Extract the (X, Y) coordinate from the center of the cell holding the provided text.  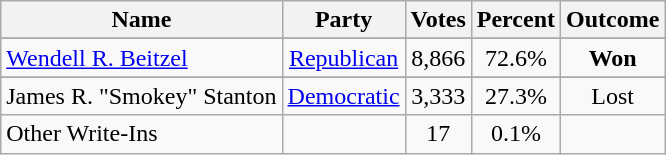
Party (344, 20)
Percent (516, 20)
Votes (438, 20)
Democratic (344, 96)
Won (613, 58)
72.6% (516, 58)
Outcome (613, 20)
0.1% (516, 134)
James R. "Smokey" Stanton (142, 96)
17 (438, 134)
Lost (613, 96)
27.3% (516, 96)
Other Write-Ins (142, 134)
Republican (344, 58)
3,333 (438, 96)
8,866 (438, 58)
Name (142, 20)
Wendell R. Beitzel (142, 58)
